From the cell containing the given text, extract its center point as (X, Y) coordinate. 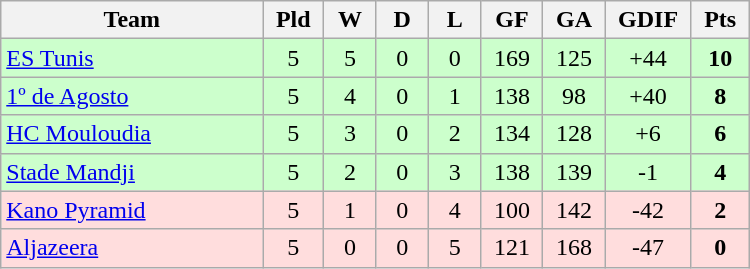
Aljazeera (132, 248)
+44 (648, 58)
D (402, 20)
134 (512, 134)
121 (512, 248)
8 (720, 96)
128 (574, 134)
ES Tunis (132, 58)
142 (574, 210)
125 (574, 58)
98 (574, 96)
Stade Mandji (132, 172)
10 (720, 58)
139 (574, 172)
-1 (648, 172)
-47 (648, 248)
Team (132, 20)
1º de Agosto (132, 96)
Pts (720, 20)
GA (574, 20)
Kano Pyramid (132, 210)
Pld (294, 20)
GF (512, 20)
+40 (648, 96)
-42 (648, 210)
100 (512, 210)
L (454, 20)
+6 (648, 134)
W (350, 20)
169 (512, 58)
GDIF (648, 20)
HC Mouloudia (132, 134)
6 (720, 134)
168 (574, 248)
